Provide the (x, y) coordinate of the cell's center where the given text is located.  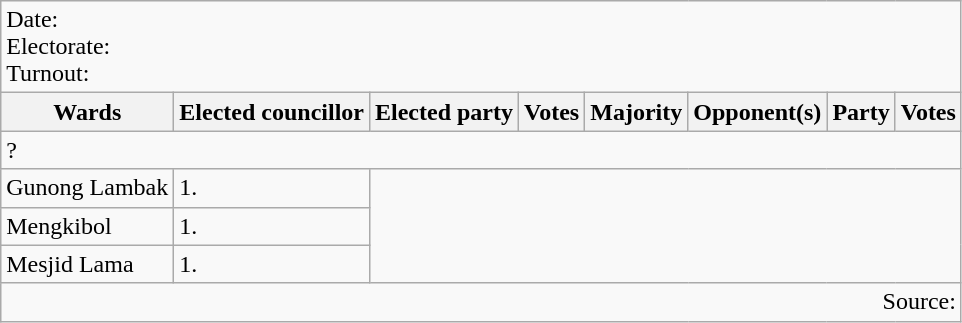
Mesjid Lama (88, 264)
Elected party (444, 112)
Wards (88, 112)
Gunong Lambak (88, 188)
Mengkibol (88, 226)
Party (861, 112)
Elected councillor (272, 112)
Source: (482, 302)
? (482, 150)
Opponent(s) (758, 112)
Date: Electorate: Turnout: (482, 47)
Majority (636, 112)
